Extract the [x, y] coordinate from the center of the cell holding the provided text.  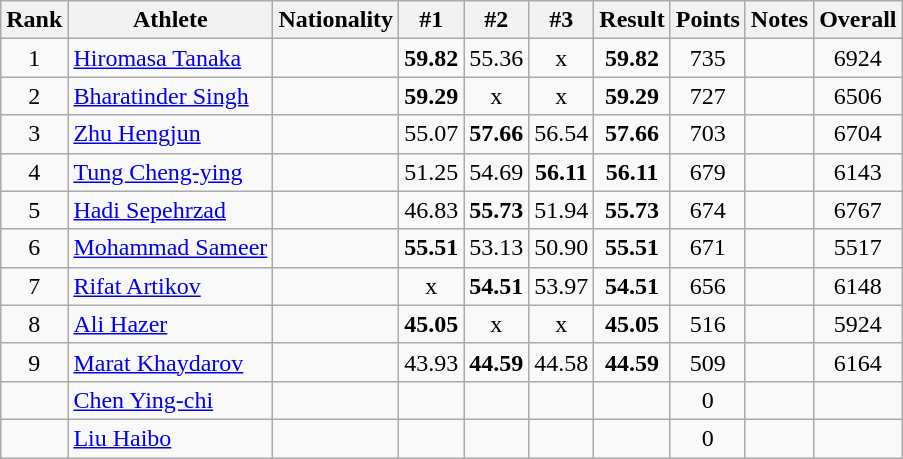
43.93 [432, 362]
Overall [858, 20]
6704 [858, 134]
Mohammad Sameer [170, 248]
56.54 [562, 134]
Points [708, 20]
6506 [858, 96]
Ali Hazer [170, 324]
679 [708, 172]
Tung Cheng-ying [170, 172]
703 [708, 134]
44.58 [562, 362]
Notes [779, 20]
#2 [496, 20]
50.90 [562, 248]
727 [708, 96]
674 [708, 210]
6143 [858, 172]
3 [34, 134]
#3 [562, 20]
6164 [858, 362]
Bharatinder Singh [170, 96]
51.25 [432, 172]
5924 [858, 324]
Athlete [170, 20]
8 [34, 324]
7 [34, 286]
Hiromasa Tanaka [170, 58]
6 [34, 248]
55.07 [432, 134]
Rank [34, 20]
5517 [858, 248]
Liu Haibo [170, 438]
#1 [432, 20]
516 [708, 324]
Hadi Sepehrzad [170, 210]
6924 [858, 58]
51.94 [562, 210]
1 [34, 58]
9 [34, 362]
656 [708, 286]
53.13 [496, 248]
6767 [858, 210]
Rifat Artikov [170, 286]
Marat Khaydarov [170, 362]
Nationality [336, 20]
54.69 [496, 172]
Zhu Hengjun [170, 134]
4 [34, 172]
53.97 [562, 286]
5 [34, 210]
Result [632, 20]
2 [34, 96]
509 [708, 362]
46.83 [432, 210]
55.36 [496, 58]
671 [708, 248]
Chen Ying-chi [170, 400]
6148 [858, 286]
735 [708, 58]
